Find where the given text appears and provide that cell's center as (X, Y) coordinate. 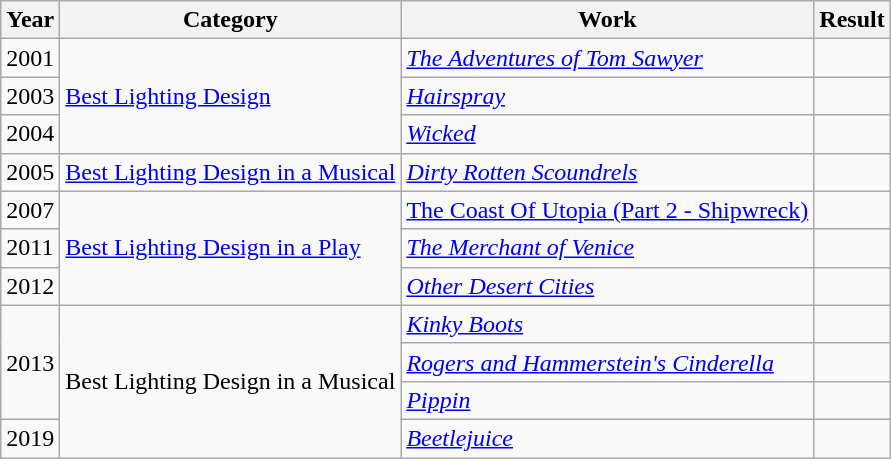
Hairspray (608, 96)
2011 (30, 248)
2007 (30, 210)
Work (608, 20)
Category (230, 20)
Beetlejuice (608, 438)
Pippin (608, 400)
2001 (30, 58)
2003 (30, 96)
Dirty Rotten Scoundrels (608, 172)
Rogers and Hammerstein's Cinderella (608, 362)
Best Lighting Design in a Play (230, 248)
Year (30, 20)
Wicked (608, 134)
Result (852, 20)
The Merchant of Venice (608, 248)
Best Lighting Design (230, 96)
Kinky Boots (608, 324)
Other Desert Cities (608, 286)
2005 (30, 172)
2013 (30, 362)
2012 (30, 286)
2019 (30, 438)
2004 (30, 134)
The Adventures of Tom Sawyer (608, 58)
The Coast Of Utopia (Part 2 - Shipwreck) (608, 210)
